Return [X, Y] of the center of cell containing provided text 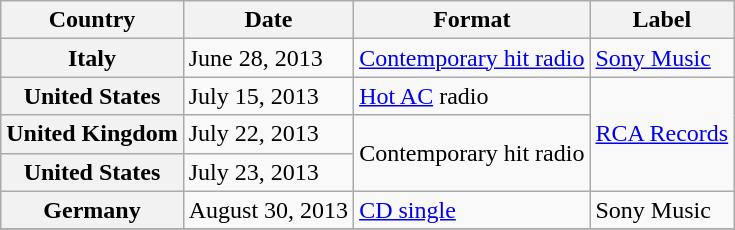
Italy [92, 58]
CD single [472, 210]
Country [92, 20]
Hot AC radio [472, 96]
July 22, 2013 [268, 134]
Format [472, 20]
June 28, 2013 [268, 58]
August 30, 2013 [268, 210]
Date [268, 20]
RCA Records [662, 134]
July 23, 2013 [268, 172]
United Kingdom [92, 134]
Germany [92, 210]
July 15, 2013 [268, 96]
Label [662, 20]
